Return (X, Y) of the center of cell containing provided text 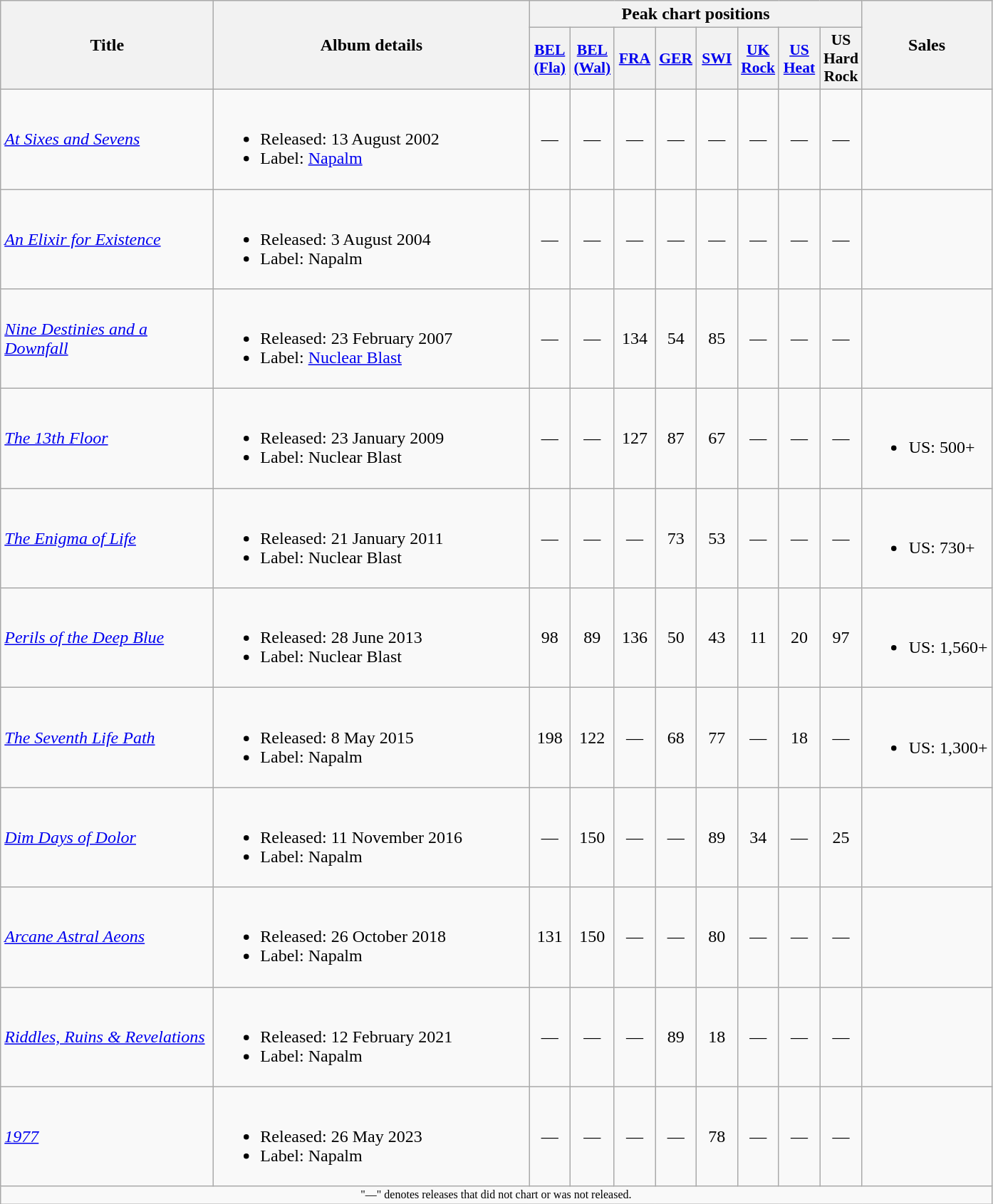
The Enigma of Life (107, 538)
97 (841, 638)
Released: 28 June 2013Label: Nuclear Blast (372, 638)
Released: 26 May 2023Label: Napalm (372, 1136)
FRA (635, 58)
50 (676, 638)
134 (635, 339)
Released: 21 January 2011Label: Nuclear Blast (372, 538)
Released: 3 August 2004Label: Napalm (372, 239)
US: 730+ (927, 538)
Released: 23 January 2009Label: Nuclear Blast (372, 439)
Dim Days of Dolor (107, 837)
43 (717, 638)
Sales (927, 46)
"—" denotes releases that did not chart or was not released. (496, 1195)
BEL (Wal) (593, 58)
1977 (107, 1136)
67 (717, 439)
68 (676, 738)
77 (717, 738)
BEL (Fla) (550, 58)
78 (717, 1136)
Album details (372, 46)
US: 1,300+ (927, 738)
87 (676, 439)
73 (676, 538)
Released: 13 August 2002Label: Napalm (372, 139)
At Sixes and Sevens (107, 139)
Nine Destinies and a Downfall (107, 339)
34 (758, 837)
The 13th Floor (107, 439)
Released: 11 November 2016Label: Napalm (372, 837)
Peak chart positions (695, 14)
80 (717, 937)
Released: 26 October 2018Label: Napalm (372, 937)
136 (635, 638)
US: 500+ (927, 439)
US Hard Rock (841, 58)
131 (550, 937)
53 (717, 538)
US Heat (799, 58)
Riddles, Ruins & Revelations (107, 1037)
Title (107, 46)
Released: 8 May 2015Label: Napalm (372, 738)
198 (550, 738)
11 (758, 638)
20 (799, 638)
SWI (717, 58)
25 (841, 837)
Perils of the Deep Blue (107, 638)
UK Rock (758, 58)
98 (550, 638)
54 (676, 339)
Released: 23 February 2007Label: Nuclear Blast (372, 339)
US: 1,560+ (927, 638)
127 (635, 439)
An Elixir for Existence (107, 239)
Released: 12 February 2021Label: Napalm (372, 1037)
GER (676, 58)
122 (593, 738)
Arcane Astral Aeons (107, 937)
85 (717, 339)
The Seventh Life Path (107, 738)
